Output the (x, y) coordinate of the center of the cell containing the given text.  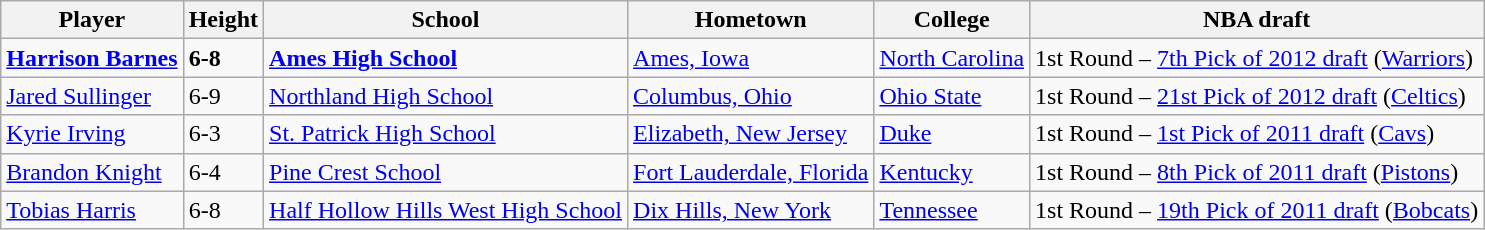
St. Patrick High School (446, 134)
Tennessee (952, 210)
Kyrie Irving (92, 134)
Half Hollow Hills West High School (446, 210)
Harrison Barnes (92, 58)
Columbus, Ohio (751, 96)
Jared Sullinger (92, 96)
1st Round – 7th Pick of 2012 draft (Warriors) (1257, 58)
Fort Lauderdale, Florida (751, 172)
6-4 (223, 172)
College (952, 20)
School (446, 20)
1st Round – 1st Pick of 2011 draft (Cavs) (1257, 134)
1st Round – 19th Pick of 2011 draft (Bobcats) (1257, 210)
Elizabeth, New Jersey (751, 134)
6-3 (223, 134)
Ames High School (446, 58)
Pine Crest School (446, 172)
Player (92, 20)
1st Round – 21st Pick of 2012 draft (Celtics) (1257, 96)
Ohio State (952, 96)
Northland High School (446, 96)
Height (223, 20)
Hometown (751, 20)
6-9 (223, 96)
Dix Hills, New York (751, 210)
North Carolina (952, 58)
Ames, Iowa (751, 58)
1st Round – 8th Pick of 2011 draft (Pistons) (1257, 172)
Brandon Knight (92, 172)
Tobias Harris (92, 210)
NBA draft (1257, 20)
Kentucky (952, 172)
Duke (952, 134)
